Find where the given text appears and provide that cell's center as (x, y) coordinate. 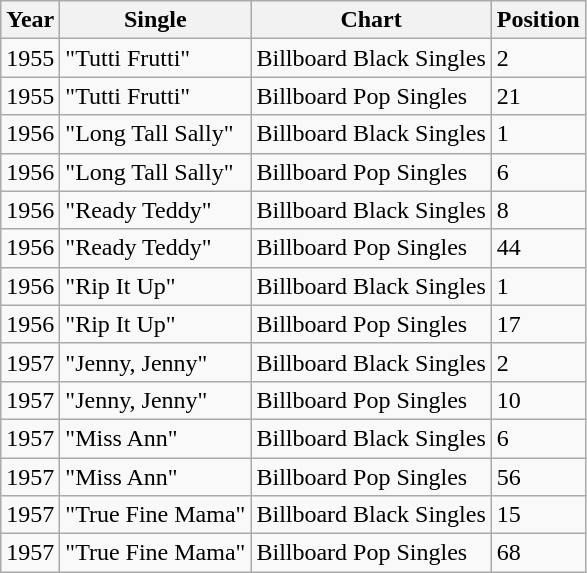
21 (538, 96)
56 (538, 477)
17 (538, 324)
44 (538, 248)
Year (30, 20)
10 (538, 400)
Single (156, 20)
15 (538, 515)
Position (538, 20)
68 (538, 553)
8 (538, 210)
Chart (371, 20)
